Identify which cell holds the provided text, then report its [X, Y] central coordinate. 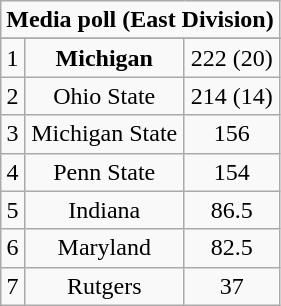
Media poll (East Division) [140, 20]
82.5 [232, 248]
7 [12, 286]
Ohio State [104, 96]
156 [232, 134]
4 [12, 172]
Rutgers [104, 286]
Maryland [104, 248]
Indiana [104, 210]
Penn State [104, 172]
2 [12, 96]
37 [232, 286]
86.5 [232, 210]
3 [12, 134]
1 [12, 58]
Michigan [104, 58]
5 [12, 210]
Michigan State [104, 134]
6 [12, 248]
222 (20) [232, 58]
154 [232, 172]
214 (14) [232, 96]
